Provide the [x, y] coordinate of the cell's center where the given text is located.  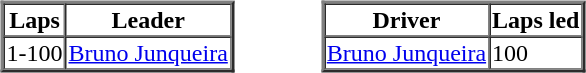
Laps [35, 20]
Leader [148, 20]
Laps led [536, 20]
1-100 [35, 52]
Driver [406, 20]
100 [536, 52]
